Extract the [X, Y] coordinate from the center of the cell holding the provided text.  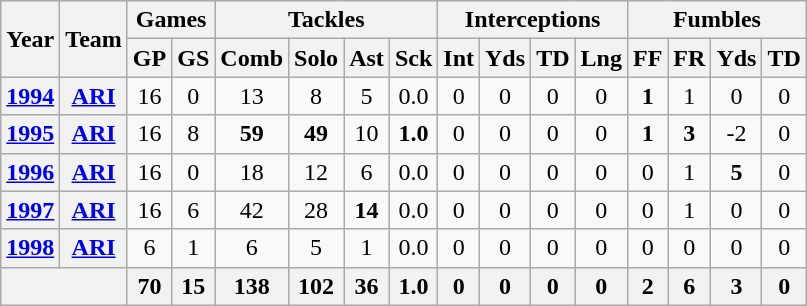
13 [252, 96]
Solo [316, 58]
Team [94, 39]
2 [647, 286]
1998 [30, 248]
1996 [30, 172]
Fumbles [716, 20]
Lng [601, 58]
36 [367, 286]
42 [252, 210]
10 [367, 134]
Ast [367, 58]
Comb [252, 58]
GS [194, 58]
18 [252, 172]
1995 [30, 134]
Games [170, 20]
12 [316, 172]
Tackles [326, 20]
FF [647, 58]
15 [194, 286]
102 [316, 286]
138 [252, 286]
1997 [30, 210]
1994 [30, 96]
FR [690, 58]
28 [316, 210]
-2 [736, 134]
Sck [413, 58]
Interceptions [533, 20]
14 [367, 210]
Year [30, 39]
Int [459, 58]
70 [149, 286]
49 [316, 134]
59 [252, 134]
GP [149, 58]
